For the text-containing cell, return its midpoint in (X, Y) coordinate format. 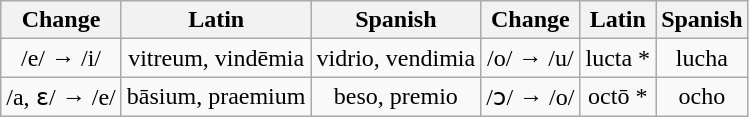
/e/ → /i/ (62, 58)
beso, premio (396, 97)
octō * (618, 97)
lucha (702, 58)
lucta * (618, 58)
ocho (702, 97)
bāsium, praemium (216, 97)
/a, ɛ/ → /e/ (62, 97)
vidrio, vendimia (396, 58)
vitreum, vindēmia (216, 58)
/ɔ/ → /o/ (530, 97)
/o/ → /u/ (530, 58)
